Provide the [X, Y] coordinate of the cell's center where the given text is located.  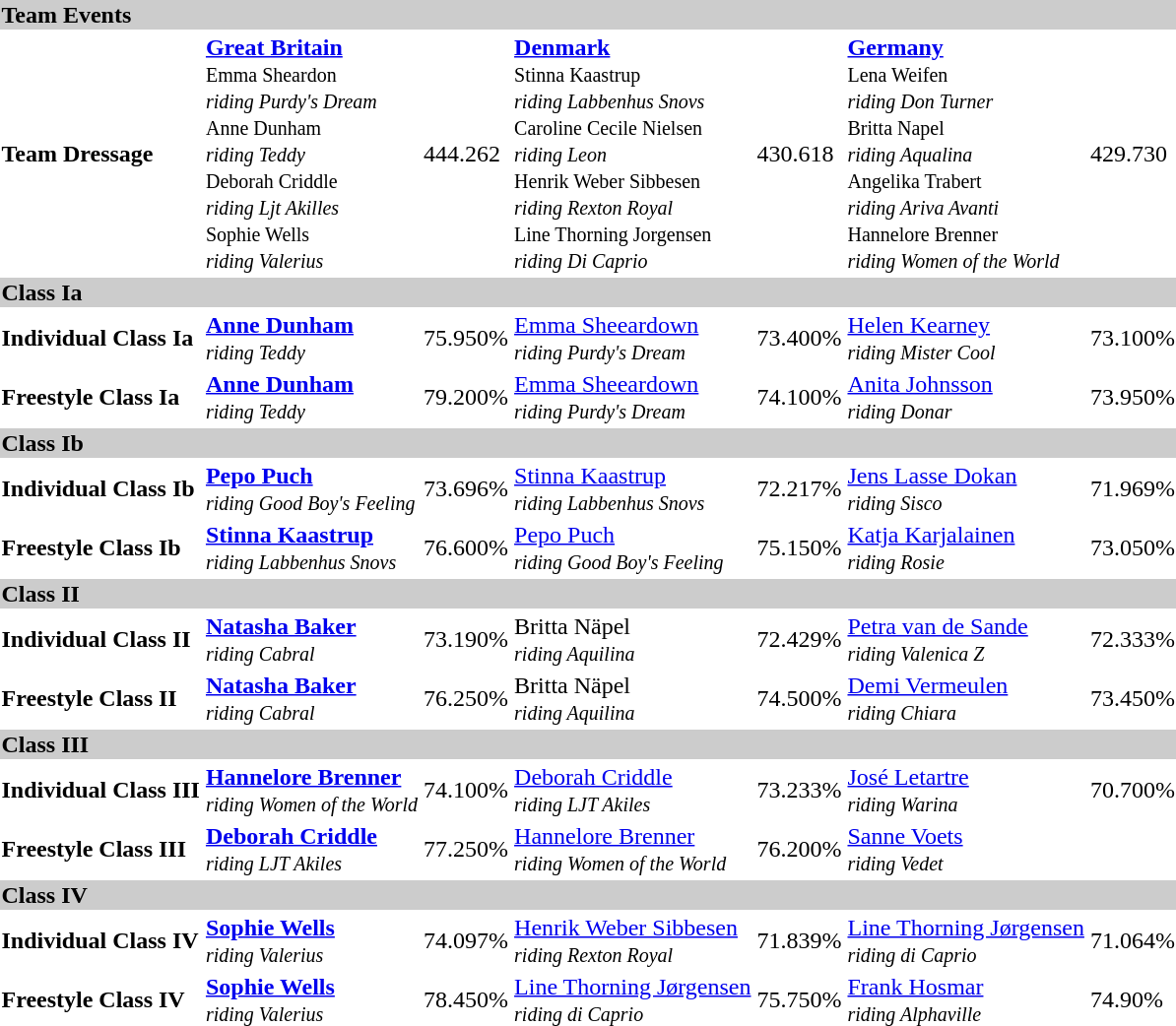
José Letartre riding Warina [965, 790]
Freestyle Class II [100, 699]
Team Events [588, 15]
70.700% [1133, 790]
Great Britain Emma Sheardonriding Purdy's Dream Anne Dunhamriding Teddy Deborah Criddleriding Ljt Akilles Sophie Wellsriding Valerius [311, 154]
429.730 [1133, 154]
73.100% [1133, 339]
Class Ib [588, 443]
Individual Class IV [100, 941]
72.429% [800, 640]
73.696% [467, 488]
71.969% [1133, 488]
73.950% [1133, 398]
Petra van de Sande riding Valenica Z [965, 640]
76.250% [467, 699]
Individual Class Ia [100, 339]
75.150% [800, 547]
Class II [588, 594]
76.600% [467, 547]
77.250% [467, 849]
Sanne Voets riding Vedet [965, 849]
Team Dressage [100, 154]
Sophie Wells riding Valerius [311, 941]
444.262 [467, 154]
76.200% [800, 849]
Class IV [588, 895]
Katja Karjalainen riding Rosie [965, 547]
75.950% [467, 339]
79.200% [467, 398]
74.500% [800, 699]
430.618 [800, 154]
73.233% [800, 790]
72.333% [1133, 640]
Germany Lena Weifen riding Don TurnerBritta Napel riding AqualinaAngelika Trabertriding Ariva Avanti Hannelore Brennerriding Women of the World [965, 154]
Freestyle Class Ib [100, 547]
Demi Vermeulen riding Chiara [965, 699]
Class III [588, 744]
Line Thorning Jørgensen riding di Caprio [965, 941]
Helen Kearney riding Mister Cool [965, 339]
73.450% [1133, 699]
71.839% [800, 941]
74.097% [467, 941]
Freestyle Class Ia [100, 398]
Individual Class III [100, 790]
Individual Class Ib [100, 488]
Class Ia [588, 292]
Jens Lasse Dokan riding Sisco [965, 488]
71.064% [1133, 941]
73.190% [467, 640]
Henrik Weber Sibbesen riding Rexton Royal [632, 941]
73.050% [1133, 547]
Anita Johnsson riding Donar [965, 398]
72.217% [800, 488]
Freestyle Class III [100, 849]
73.400% [800, 339]
Individual Class II [100, 640]
